Provide the [x, y] coordinate of the cell's center where the given text is located.  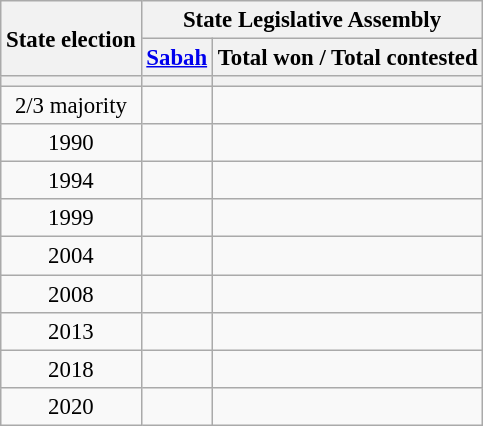
2004 [71, 256]
2/3 majority [71, 106]
1994 [71, 181]
State election [71, 38]
2018 [71, 369]
Total won / Total contested [348, 58]
2013 [71, 331]
1990 [71, 143]
2020 [71, 406]
2008 [71, 294]
State Legislative Assembly [312, 20]
Sabah [176, 58]
1999 [71, 219]
